From the cell containing the given text, extract its center point as (x, y) coordinate. 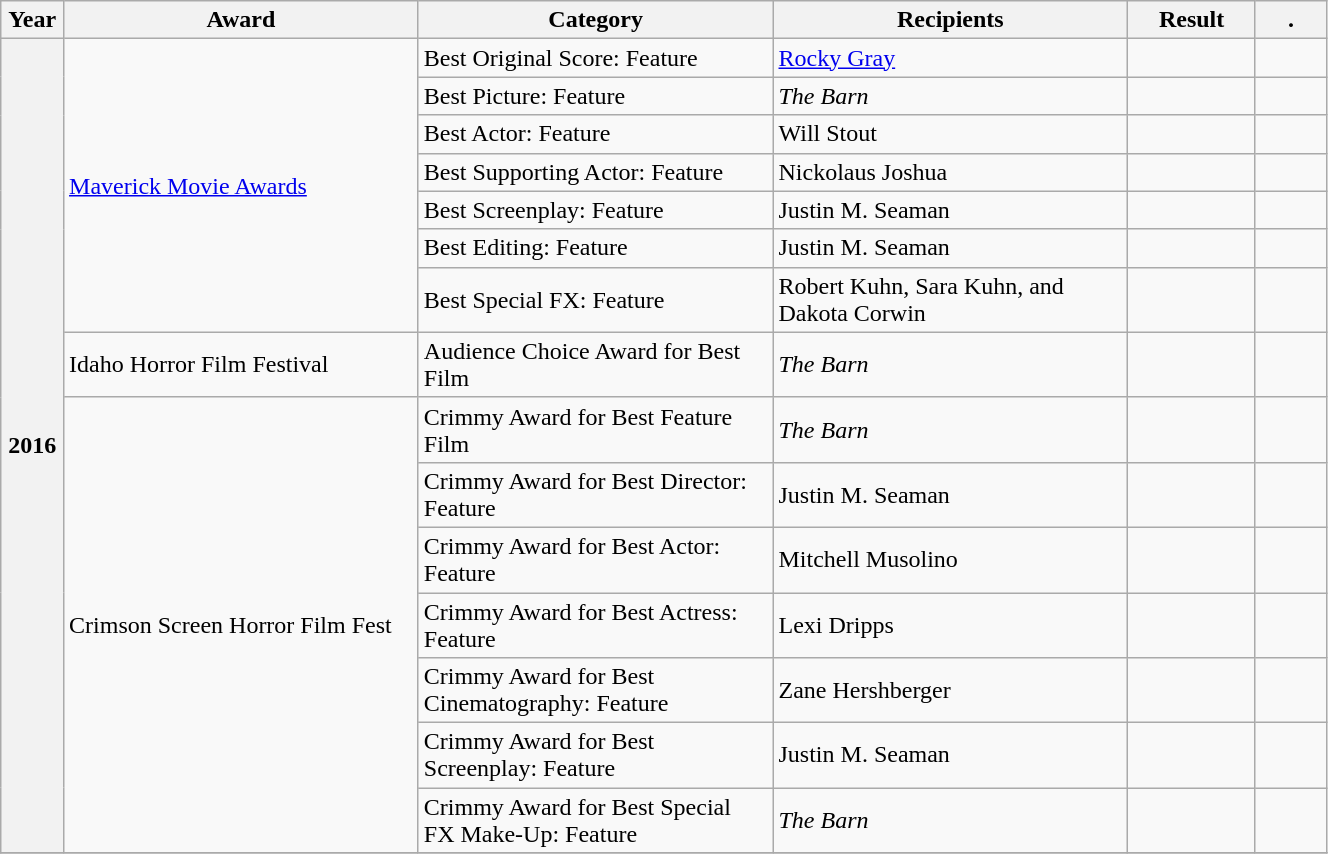
Best Original Score: Feature (596, 58)
Mitchell Musolino (950, 560)
2016 (32, 446)
Idaho Horror Film Festival (242, 364)
Crimmy Award for Best Actor: Feature (596, 560)
Crimmy Award for Best Actress: Feature (596, 624)
Maverick Movie Awards (242, 186)
Robert Kuhn, Sara Kuhn, and Dakota Corwin (950, 300)
Crimmy Award for Best Screenplay: Feature (596, 756)
Audience Choice Award for Best Film (596, 364)
Best Picture: Feature (596, 96)
Best Actor: Feature (596, 134)
Crimson Screen Horror Film Fest (242, 624)
Crimmy Award for Best Feature Film (596, 430)
Lexi Dripps (950, 624)
Category (596, 20)
Best Special FX: Feature (596, 300)
Nickolaus Joshua (950, 172)
Will Stout (950, 134)
. (1290, 20)
Crimmy Award for Best Director: Feature (596, 494)
Zane Hershberger (950, 690)
Result (1192, 20)
Crimmy Award for Best Cinematography: Feature (596, 690)
Best Screenplay: Feature (596, 210)
Rocky Gray (950, 58)
Recipients (950, 20)
Award (242, 20)
Best Supporting Actor: Feature (596, 172)
Crimmy Award for Best Special FX Make-Up: Feature (596, 820)
Year (32, 20)
Best Editing: Feature (596, 248)
